Extract the (x, y) coordinate from the center of the cell holding the provided text.  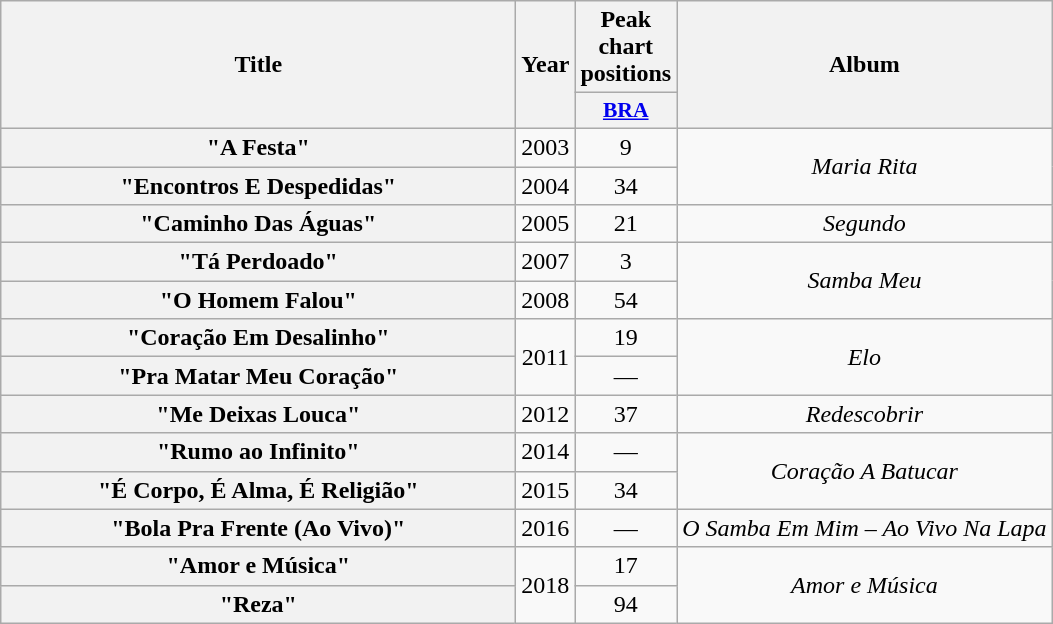
21 (626, 224)
2011 (546, 357)
94 (626, 604)
2018 (546, 585)
54 (626, 300)
3 (626, 262)
Title (258, 65)
19 (626, 338)
9 (626, 147)
37 (626, 414)
2012 (546, 414)
Elo (864, 357)
"Coração Em Desalinho" (258, 338)
Redescobrir (864, 414)
"Encontros E Despedidas" (258, 185)
2014 (546, 452)
"O Homem Falou" (258, 300)
"A Festa" (258, 147)
"Amor e Música" (258, 566)
"Me Deixas Louca" (258, 414)
Maria Rita (864, 166)
"Tá Perdoado" (258, 262)
"Rumo ao Infinito" (258, 452)
Coração A Batucar (864, 471)
Year (546, 65)
2007 (546, 262)
2016 (546, 528)
2003 (546, 147)
Album (864, 65)
2004 (546, 185)
Samba Meu (864, 281)
"Bola Pra Frente (Ao Vivo)" (258, 528)
Peak chart positions (626, 47)
"Reza" (258, 604)
2005 (546, 224)
"É Corpo, É Alma, É Religião" (258, 490)
"Caminho Das Águas" (258, 224)
2008 (546, 300)
"Pra Matar Meu Coração" (258, 376)
O Samba Em Mim – Ao Vivo Na Lapa (864, 528)
BRA (626, 111)
Amor e Música (864, 585)
17 (626, 566)
Segundo (864, 224)
2015 (546, 490)
